From the cell containing the given text, extract its center point as (X, Y) coordinate. 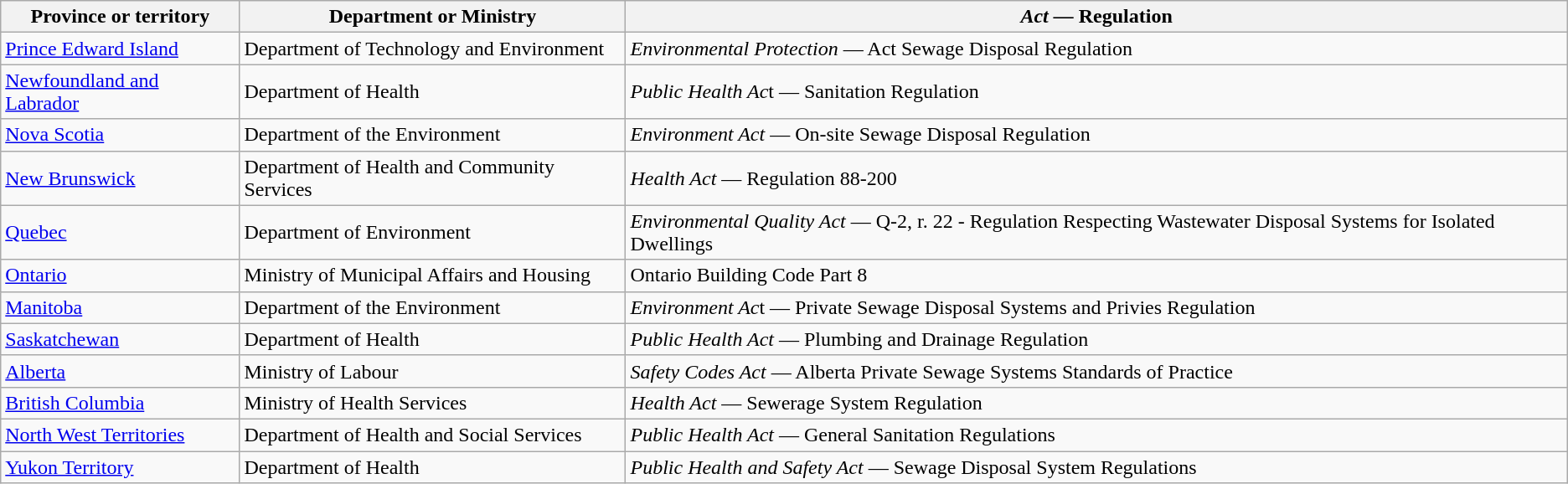
Department of Environment (432, 233)
Act — Regulation (1096, 17)
Department of Technology and Environment (432, 49)
Environmental Quality Act — Q-2, r. 22 - Regulation Respecting Wastewater Disposal Systems for Isolated Dwellings (1096, 233)
Manitoba (121, 307)
Environment Act — Private Sewage Disposal Systems and Privies Regulation (1096, 307)
North West Territories (121, 435)
Saskatchewan (121, 339)
Quebec (121, 233)
Safety Codes Act — Alberta Private Sewage Systems Standards of Practice (1096, 371)
Ontario (121, 275)
Department or Ministry (432, 17)
Environmental Protection — Act Sewage Disposal Regulation (1096, 49)
Public Health Act — Plumbing and Drainage Regulation (1096, 339)
Alberta (121, 371)
Province or territory (121, 17)
Public Health Act — Sanitation Regulation (1096, 92)
Public Health Act — General Sanitation Regulations (1096, 435)
Department of Health and Social Services (432, 435)
Ministry of Municipal Affairs and Housing (432, 275)
Prince Edward Island (121, 49)
Yukon Territory (121, 466)
Health Act — Sewerage System Regulation (1096, 403)
Department of Health and Community Services (432, 178)
New Brunswick (121, 178)
Health Act — Regulation 88-200 (1096, 178)
Ontario Building Code Part 8 (1096, 275)
Newfoundland and Labrador (121, 92)
Public Health and Safety Act — Sewage Disposal System Regulations (1096, 466)
British Columbia (121, 403)
Nova Scotia (121, 135)
Environment Act — On-site Sewage Disposal Regulation (1096, 135)
Ministry of Health Services (432, 403)
Ministry of Labour (432, 371)
